Return [X, Y] of the center of cell containing provided text 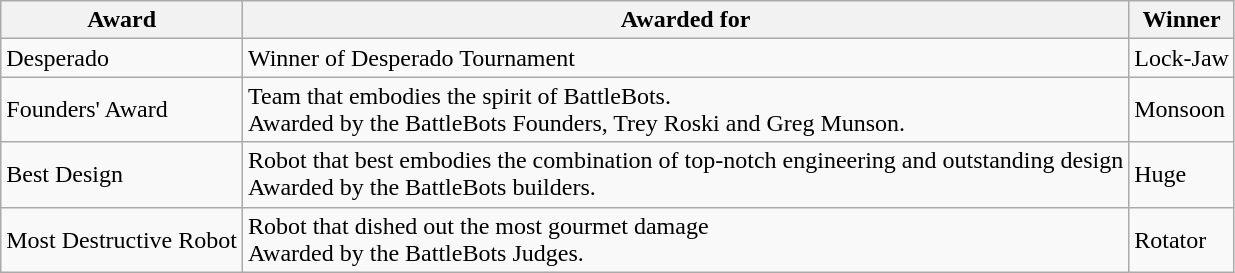
Monsoon [1182, 110]
Award [122, 20]
Rotator [1182, 240]
Huge [1182, 174]
Team that embodies the spirit of BattleBots.Awarded by the BattleBots Founders, Trey Roski and Greg Munson. [685, 110]
Best Design [122, 174]
Most Destructive Robot [122, 240]
Robot that dished out the most gourmet damageAwarded by the BattleBots Judges. [685, 240]
Lock-Jaw [1182, 58]
Awarded for [685, 20]
Winner of Desperado Tournament [685, 58]
Winner [1182, 20]
Robot that best embodies the combination of top-notch engineering and outstanding designAwarded by the BattleBots builders. [685, 174]
Desperado [122, 58]
Founders' Award [122, 110]
